Locate the cell with the specified text and output its [x, y] center coordinate. 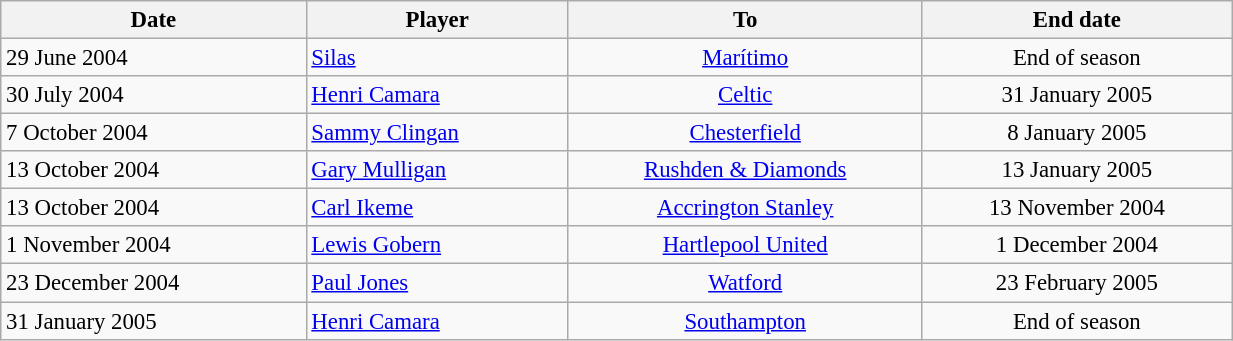
Marítimo [745, 58]
1 November 2004 [154, 245]
Chesterfield [745, 133]
To [745, 20]
End date [1077, 20]
Accrington Stanley [745, 208]
7 October 2004 [154, 133]
Sammy Clingan [437, 133]
Watford [745, 283]
Celtic [745, 95]
8 January 2005 [1077, 133]
Player [437, 20]
1 December 2004 [1077, 245]
29 June 2004 [154, 58]
23 December 2004 [154, 283]
13 January 2005 [1077, 170]
13 November 2004 [1077, 208]
Lewis Gobern [437, 245]
Hartlepool United [745, 245]
Date [154, 20]
Carl Ikeme [437, 208]
30 July 2004 [154, 95]
Southampton [745, 321]
Gary Mulligan [437, 170]
23 February 2005 [1077, 283]
Rushden & Diamonds [745, 170]
Paul Jones [437, 283]
Silas [437, 58]
